Search for the cell housing the specified text and yield its [X, Y] center coordinate. 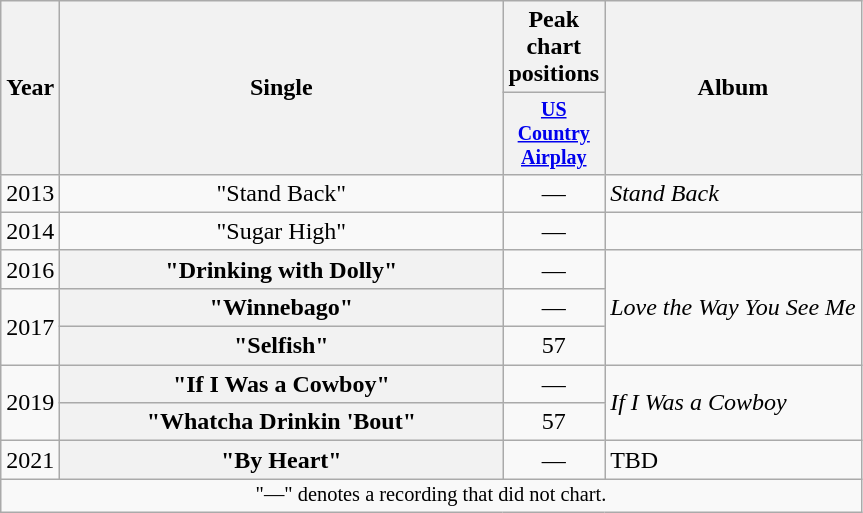
Peak chartpositions [554, 47]
"Whatcha Drinkin 'Bout" [282, 422]
2017 [30, 326]
"If I Was a Cowboy" [282, 384]
TBD [734, 460]
2021 [30, 460]
2013 [30, 193]
"Winnebago" [282, 307]
2019 [30, 403]
Year [30, 88]
"Drinking with Dolly" [282, 269]
Single [282, 88]
If I Was a Cowboy [734, 403]
Album [734, 88]
"Stand Back" [282, 193]
US Country Airplay [554, 134]
Stand Back [734, 193]
"Sugar High" [282, 231]
"By Heart" [282, 460]
"Selfish" [282, 346]
"—" denotes a recording that did not chart. [431, 496]
Love the Way You See Me [734, 307]
2014 [30, 231]
2016 [30, 269]
